Scan for the cell matching the given text and deliver its [x, y] coordinate at center. 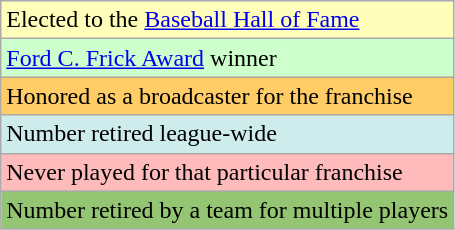
Elected to the Baseball Hall of Fame [228, 20]
Number retired by a team for multiple players [228, 210]
Honored as a broadcaster for the franchise [228, 96]
Never played for that particular franchise [228, 172]
Number retired league-wide [228, 134]
Ford C. Frick Award winner [228, 58]
